Pinpoint the cell where the given text exists, returning its [x, y] midpoint coordinate. 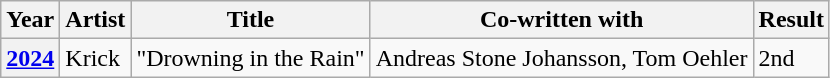
Result [791, 20]
Artist [96, 20]
Title [250, 20]
"Drowning in the Rain" [250, 58]
Year [30, 20]
Krick [96, 58]
2024 [30, 58]
2nd [791, 58]
Andreas Stone Johansson, Tom Oehler [562, 58]
Co-written with [562, 20]
